Search for the cell housing the specified text and yield its [x, y] center coordinate. 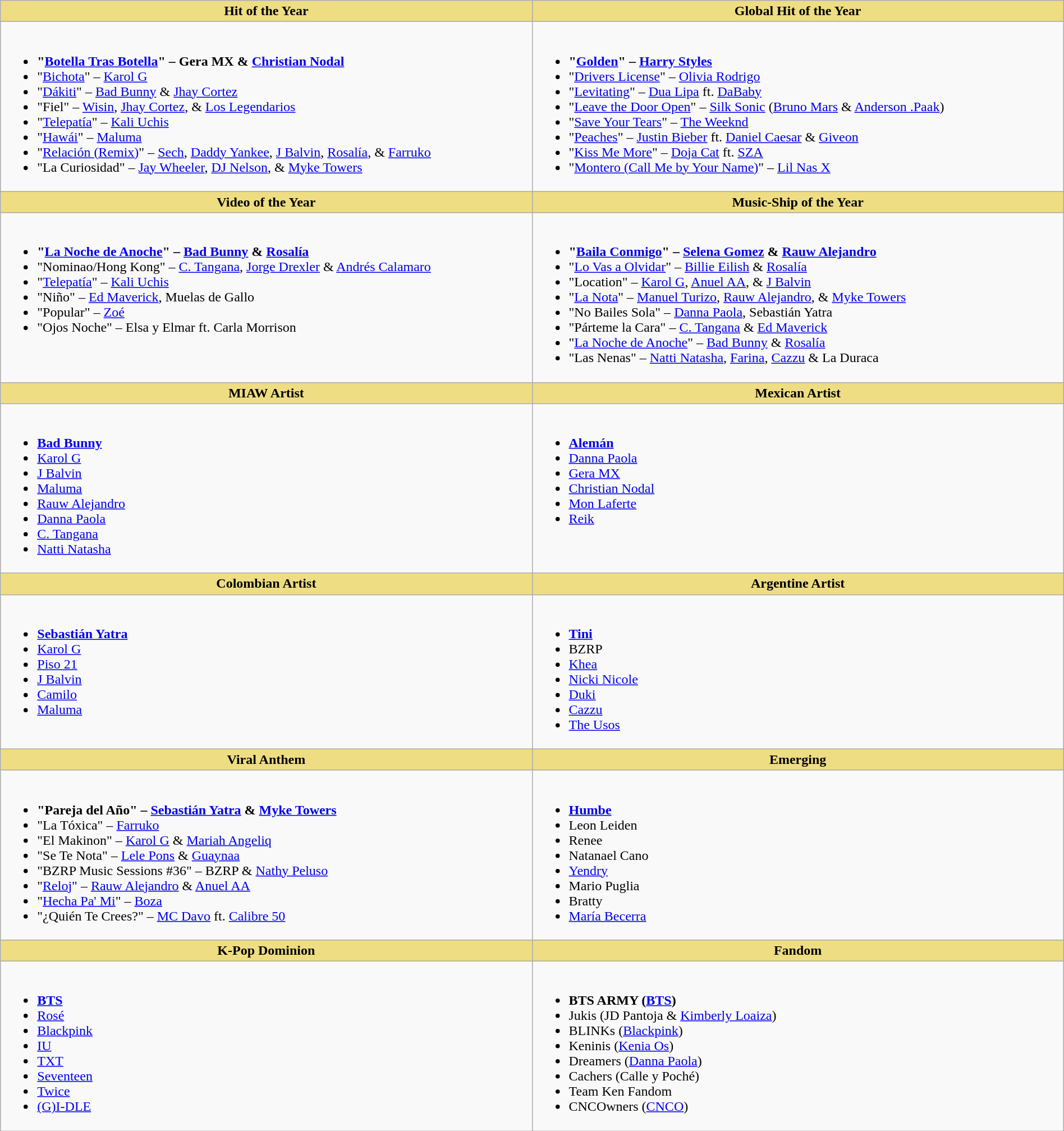
Viral Anthem [266, 759]
Hit of the Year [266, 11]
AlemánDanna PaolaGera MXChristian NodalMon LaferteReik [798, 488]
TiniBZRPKheaNicki NicoleDukiCazzuThe Usos [798, 671]
Mexican Artist [798, 393]
K-Pop Dominion [266, 950]
MIAW Artist [266, 393]
Bad BunnyKarol GJ BalvinMalumaRauw AlejandroDanna PaolaC. TanganaNatti Natasha [266, 488]
Fandom [798, 950]
Global Hit of the Year [798, 11]
Video of the Year [266, 202]
Music-Ship of the Year [798, 202]
Emerging [798, 759]
HumbeLeon LeidenReneeNatanael CanoYendryMario PugliaBrattyMaría Becerra [798, 855]
BTSRoséBlackpinkIUTXTSeventeenTwice(G)I-DLE [266, 1046]
Argentine Artist [798, 584]
Sebastián YatraKarol GPiso 21J BalvinCamiloMaluma [266, 671]
Colombian Artist [266, 584]
